Extract the (x, y) coordinate from the center of the cell holding the provided text.  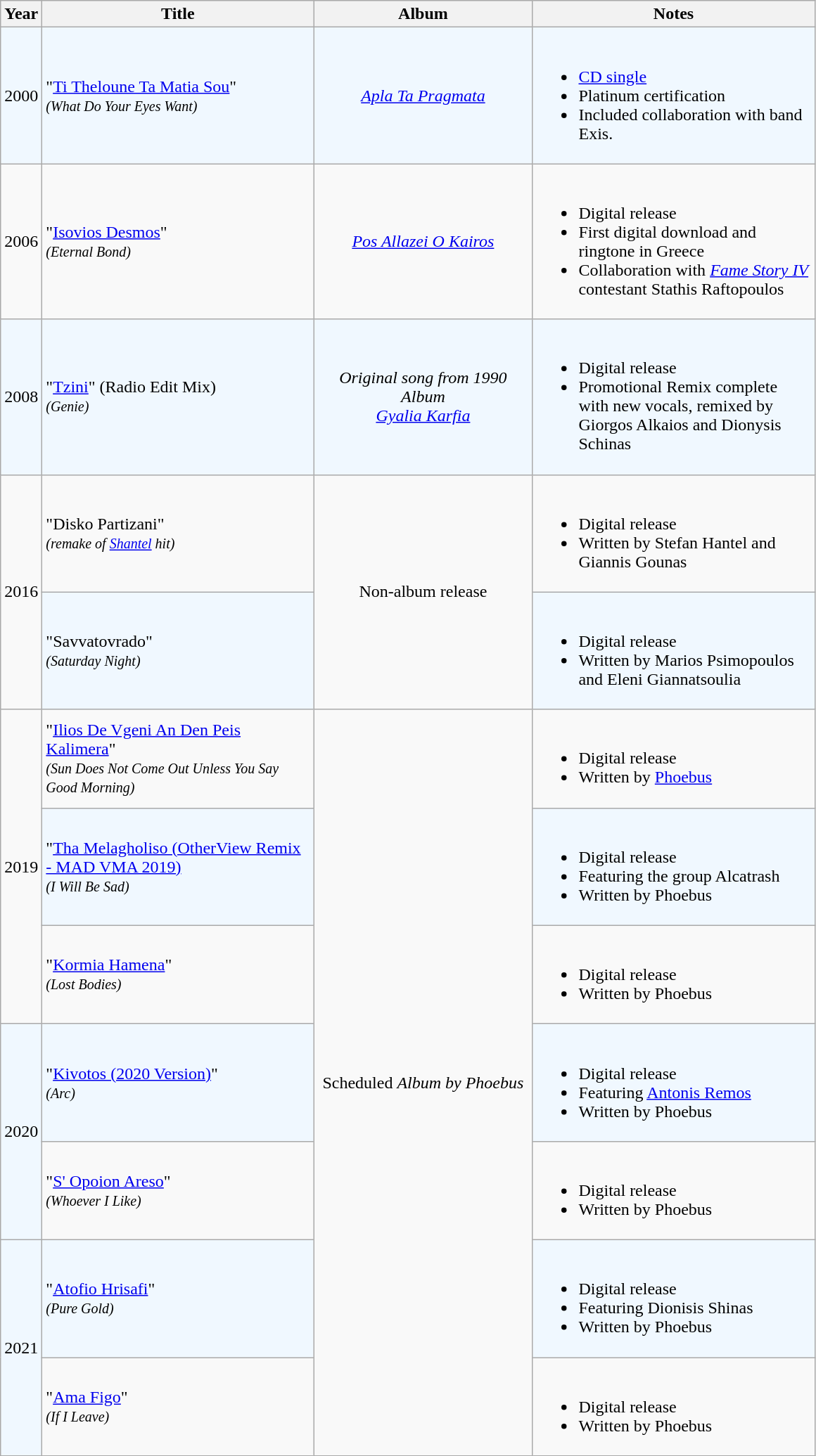
"Isovios Desmos"(Eternal Bond) (178, 242)
Digital releaseWritten by Stefan Hantel and Giannis Gounas (674, 533)
"S' Opoion Areso"(Whoever I Like) (178, 1190)
Pos Allazei O Kairos (423, 242)
Digital releaseFeaturing Antonis RemosWritten by Phoebus (674, 1083)
Digital releaseWritten by Marios Psimopoulos and Eleni Giannatsoulia (674, 651)
"Atofio Hrisafi"(Pure Gold) (178, 1298)
Apla Ta Pragmata (423, 96)
"Ilios De Vgeni An Den Peis Kalimera"(Sun Does Not Come Out Unless You Say Good Morning) (178, 759)
2008 (21, 397)
Title (178, 14)
"Tha Melagholiso (OtherView Remix - MAD VMA 2019)(I Will Be Sad) (178, 866)
"Kormia Hamena"(Lost Bodies) (178, 974)
"Ama Figo"(If I Leave) (178, 1406)
"Tzini" (Radio Edit Mix)(Genie) (178, 397)
2000 (21, 96)
"Ti Theloune Ta Matia Sou"(What Do Your Eyes Want) (178, 96)
2016 (21, 592)
2019 (21, 866)
"Kivotos (2020 Version)"(Arc) (178, 1083)
Original song from 1990 Album Gyalia Karfia (423, 397)
"Savvatovrado"(Saturday Night) (178, 651)
Digital releaseFeaturing Dionisis ShinasWritten by Phoebus (674, 1298)
"Disko Partizani"(remake of Shantel hit) (178, 533)
Album (423, 14)
Digital releaseFeaturing the group AlcatrashWritten by Phoebus (674, 866)
CD singlePlatinum certificationIncluded collaboration with band Exis. (674, 96)
Year (21, 14)
Non-album release (423, 592)
2006 (21, 242)
2021 (21, 1347)
Digital releaseFirst digital download and ringtone in GreeceCollaboration with Fame Story IV contestant Stathis Raftopoulos (674, 242)
Scheduled Album by Phoebus (423, 1083)
2020 (21, 1132)
Notes (674, 14)
Digital releasePromotional Remix complete with new vocals, remixed by Giorgos Alkaios and Dionysis Schinas (674, 397)
